Extract the [x, y] coordinate from the center of the cell holding the provided text.  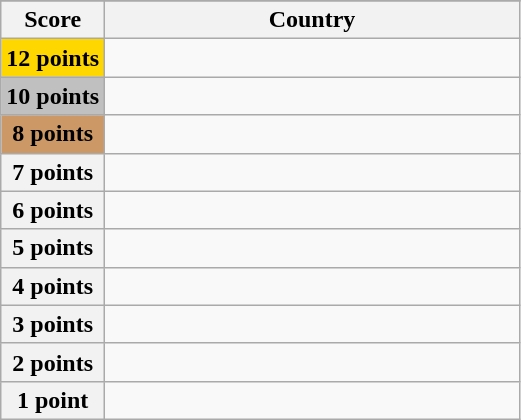
8 points [53, 134]
1 point [53, 400]
4 points [53, 286]
10 points [53, 96]
2 points [53, 362]
Country [312, 20]
3 points [53, 324]
5 points [53, 248]
Score [53, 20]
7 points [53, 172]
6 points [53, 210]
12 points [53, 58]
